Return (X, Y) of the center of cell containing provided text 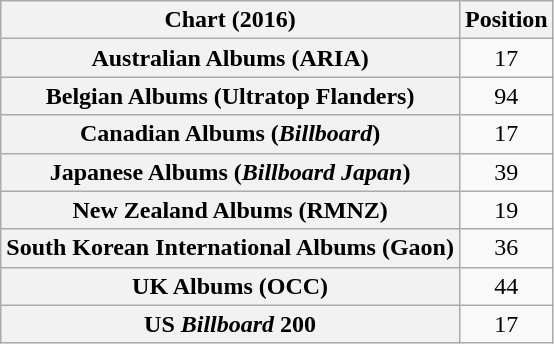
Canadian Albums (Billboard) (230, 134)
South Korean International Albums (Gaon) (230, 248)
44 (506, 286)
Japanese Albums (Billboard Japan) (230, 172)
94 (506, 96)
US Billboard 200 (230, 324)
New Zealand Albums (RMNZ) (230, 210)
Position (506, 20)
39 (506, 172)
19 (506, 210)
UK Albums (OCC) (230, 286)
Chart (2016) (230, 20)
Belgian Albums (Ultratop Flanders) (230, 96)
36 (506, 248)
Australian Albums (ARIA) (230, 58)
